Capture the cell that displays the provided text and extract its (x, y) central coordinate. 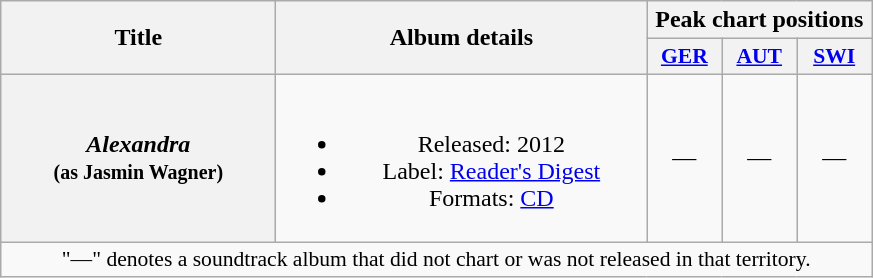
Album details (462, 38)
Alexandra(as Jasmin Wagner) (138, 158)
SWI (834, 57)
AUT (760, 57)
"—" denotes a soundtrack album that did not chart or was not released in that territory. (436, 260)
Peak chart positions (760, 20)
Title (138, 38)
Released: 2012 Label: Reader's DigestFormats: CD (462, 158)
GER (684, 57)
